Detect which cell encompasses the target text, then output its (X, Y) center coordinate. 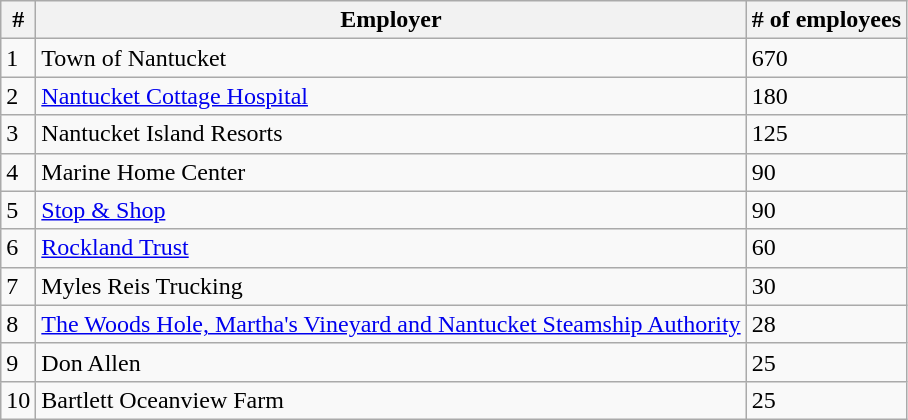
Myles Reis Trucking (391, 286)
# of employees (826, 20)
Rockland Trust (391, 248)
# (18, 20)
10 (18, 400)
Employer (391, 20)
180 (826, 96)
Nantucket Island Resorts (391, 134)
The Woods Hole, Martha's Vineyard and Nantucket Steamship Authority (391, 324)
Town of Nantucket (391, 58)
Marine Home Center (391, 172)
670 (826, 58)
30 (826, 286)
7 (18, 286)
4 (18, 172)
8 (18, 324)
3 (18, 134)
Don Allen (391, 362)
28 (826, 324)
Stop & Shop (391, 210)
9 (18, 362)
60 (826, 248)
Bartlett Oceanview Farm (391, 400)
125 (826, 134)
Nantucket Cottage Hospital (391, 96)
5 (18, 210)
6 (18, 248)
1 (18, 58)
2 (18, 96)
